Provide the (x, y) coordinate of the cell's center where the given text is located.  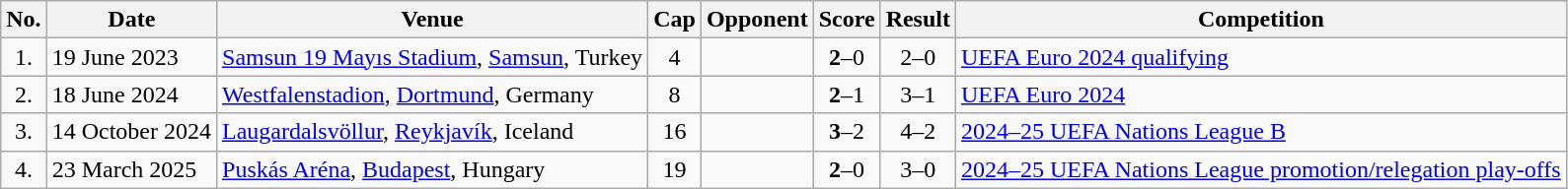
14 October 2024 (131, 132)
Puskás Aréna, Budapest, Hungary (432, 169)
Samsun 19 Mayıs Stadium, Samsun, Turkey (432, 57)
2. (24, 94)
3–1 (918, 94)
Cap (675, 20)
UEFA Euro 2024 (1261, 94)
UEFA Euro 2024 qualifying (1261, 57)
Competition (1261, 20)
16 (675, 132)
Westfalenstadion, Dortmund, Germany (432, 94)
No. (24, 20)
Score (847, 20)
4 (675, 57)
1. (24, 57)
Laugardalsvöllur, Reykjavík, Iceland (432, 132)
Date (131, 20)
4–2 (918, 132)
3. (24, 132)
4. (24, 169)
23 March 2025 (131, 169)
19 (675, 169)
19 June 2023 (131, 57)
Result (918, 20)
3–2 (847, 132)
2–1 (847, 94)
18 June 2024 (131, 94)
Venue (432, 20)
2024–25 UEFA Nations League promotion/relegation play-offs (1261, 169)
3–0 (918, 169)
8 (675, 94)
Opponent (757, 20)
2024–25 UEFA Nations League B (1261, 132)
